Output the [X, Y] coordinate of the center of the cell containing the given text.  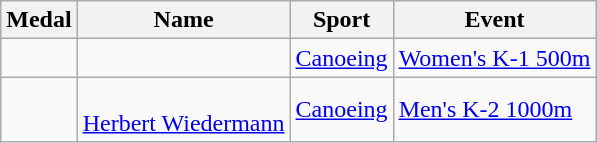
Medal [39, 20]
Herbert Wiedermann [184, 110]
Event [494, 20]
Sport [342, 20]
Men's K-2 1000m [494, 110]
Name [184, 20]
Women's K-1 500m [494, 58]
